Output the [x, y] coordinate of the center of the cell containing the given text.  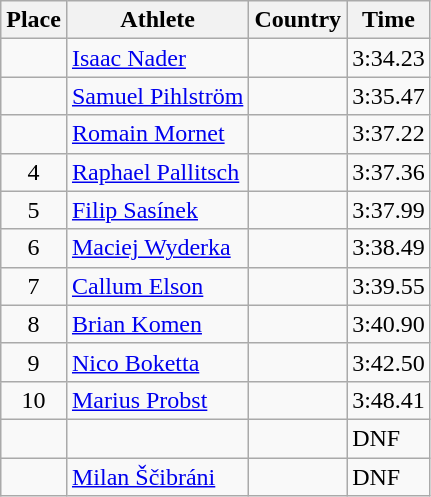
3:37.22 [389, 134]
Place [34, 20]
Romain Mornet [157, 134]
8 [34, 324]
Raphael Pallitsch [157, 172]
Time [389, 20]
Nico Boketta [157, 362]
Milan Ščibráni [157, 477]
6 [34, 248]
Country [298, 20]
Callum Elson [157, 286]
Isaac Nader [157, 58]
3:39.55 [389, 286]
Brian Komen [157, 324]
3:48.41 [389, 400]
9 [34, 362]
4 [34, 172]
3:37.36 [389, 172]
3:38.49 [389, 248]
3:42.50 [389, 362]
Marius Probst [157, 400]
Filip Sasínek [157, 210]
3:40.90 [389, 324]
Samuel Pihlström [157, 96]
3:34.23 [389, 58]
10 [34, 400]
7 [34, 286]
3:35.47 [389, 96]
Maciej Wyderka [157, 248]
Athlete [157, 20]
3:37.99 [389, 210]
5 [34, 210]
